Search for the cell housing the specified text and yield its [X, Y] center coordinate. 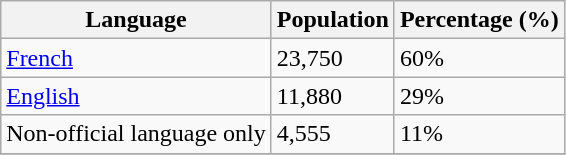
Percentage (%) [479, 20]
Non-official language only [136, 134]
11,880 [332, 96]
English [136, 96]
4,555 [332, 134]
Population [332, 20]
Language [136, 20]
60% [479, 58]
23,750 [332, 58]
French [136, 58]
29% [479, 96]
11% [479, 134]
